Provide the [X, Y] coordinate of the cell's center where the given text is located.  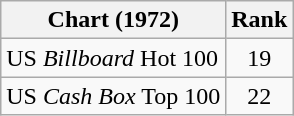
US Cash Box Top 100 [114, 96]
Rank [260, 20]
19 [260, 58]
Chart (1972) [114, 20]
US Billboard Hot 100 [114, 58]
22 [260, 96]
